Detect which cell encompasses the target text, then output its (x, y) center coordinate. 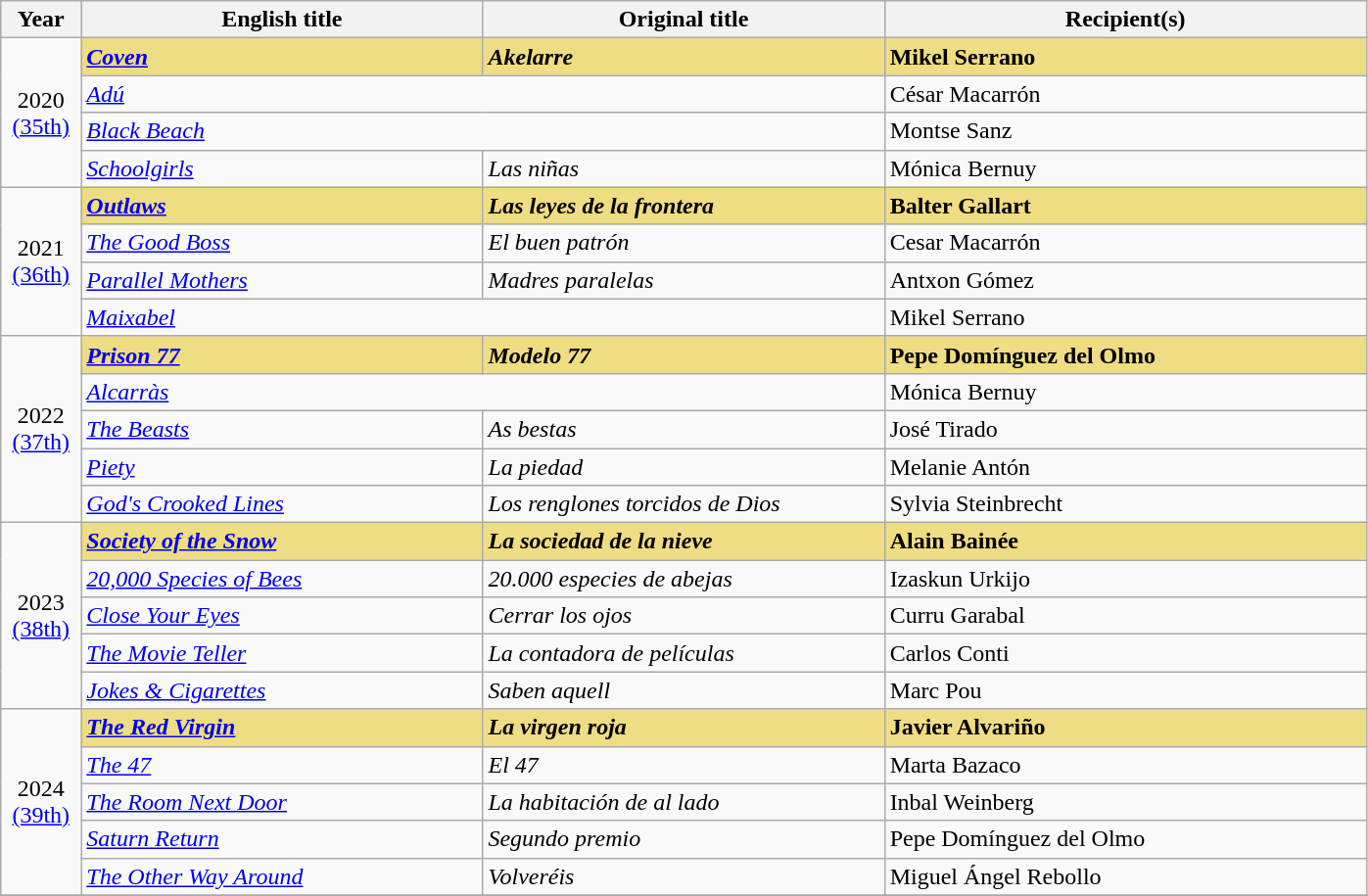
César Macarrón (1125, 94)
The Good Boss (282, 243)
El buen patrón (684, 243)
La contadora de películas (684, 653)
20,000 Species of Bees (282, 579)
Curru Garabal (1125, 616)
2022(37th) (41, 429)
Segundo premio (684, 839)
Javier Alvariño (1125, 728)
La piedad (684, 467)
La sociedad de la nieve (684, 542)
Inbal Weinberg (1125, 802)
Miguel Ángel Rebollo (1125, 876)
2020(35th) (41, 113)
Montse Sanz (1125, 131)
The 47 (282, 765)
Madres paralelas (684, 280)
English title (282, 20)
Saturn Return (282, 839)
Close Your Eyes (282, 616)
José Tirado (1125, 429)
Sylvia Steinbrecht (1125, 504)
Prison 77 (282, 354)
Marta Bazaco (1125, 765)
Original title (684, 20)
Izaskun Urkijo (1125, 579)
20.000 especies de abejas (684, 579)
Recipient(s) (1125, 20)
Alcarràs (483, 392)
Year (41, 20)
Las leyes de la frontera (684, 206)
The Other Way Around (282, 876)
Balter Gallart (1125, 206)
The Room Next Door (282, 802)
Jokes & Cigarettes (282, 690)
The Red Virgin (282, 728)
2024(39th) (41, 802)
Adú (483, 94)
Los renglones torcidos de Dios (684, 504)
La virgen roja (684, 728)
2023(38th) (41, 616)
Society of the Snow (282, 542)
La habitación de al lado (684, 802)
Marc Pou (1125, 690)
Piety (282, 467)
Maixabel (483, 317)
The Movie Teller (282, 653)
Saben aquell (684, 690)
As bestas (684, 429)
2021(36th) (41, 261)
Cesar Macarrón (1125, 243)
Melanie Antón (1125, 467)
Black Beach (483, 131)
Parallel Mothers (282, 280)
El 47 (684, 765)
Cerrar los ojos (684, 616)
Akelarre (684, 57)
God's Crooked Lines (282, 504)
Coven (282, 57)
Outlaws (282, 206)
Volveréis (684, 876)
The Beasts (282, 429)
Antxon Gómez (1125, 280)
Carlos Conti (1125, 653)
Alain Bainée (1125, 542)
Las niñas (684, 168)
Schoolgirls (282, 168)
Modelo 77 (684, 354)
